Output the (x, y) coordinate of the center of the cell containing the given text.  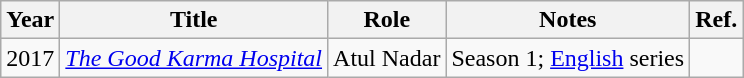
Ref. (716, 20)
Year (30, 20)
Title (194, 20)
Notes (568, 20)
Role (387, 20)
The Good Karma Hospital (194, 58)
2017 (30, 58)
Season 1; English series (568, 58)
Atul Nadar (387, 58)
